Locate the cell with the specified text and output its (x, y) center coordinate. 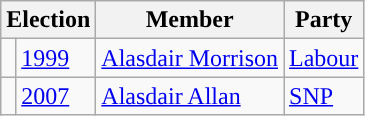
1999 (56, 58)
Alasdair Morrison (190, 58)
Election (48, 20)
2007 (56, 96)
Alasdair Allan (190, 96)
Party (324, 20)
SNP (324, 96)
Member (190, 20)
Labour (324, 58)
